Capture the cell that displays the provided text and extract its (x, y) central coordinate. 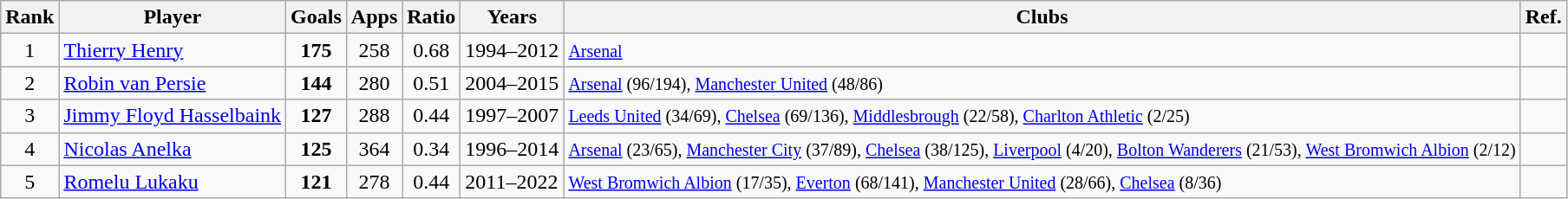
0.34 (432, 149)
Thierry Henry (173, 50)
Arsenal (1042, 50)
144 (317, 83)
127 (317, 116)
125 (317, 149)
Ratio (432, 17)
278 (374, 182)
1 (29, 50)
Ref. (1544, 17)
Player (173, 17)
258 (374, 50)
0.51 (432, 83)
Arsenal (23/65), Manchester City (37/89), Chelsea (38/125), Liverpool (4/20), Bolton Wanderers (21/53), West Bromwich Albion (2/12) (1042, 149)
Romelu Lukaku (173, 182)
Robin van Persie (173, 83)
Nicolas Anelka (173, 149)
4 (29, 149)
0.68 (432, 50)
280 (374, 83)
Apps (374, 17)
288 (374, 116)
1996–2014 (512, 149)
1994–2012 (512, 50)
3 (29, 116)
Rank (29, 17)
175 (317, 50)
Goals (317, 17)
2004–2015 (512, 83)
Arsenal (96/194), Manchester United (48/86) (1042, 83)
2011–2022 (512, 182)
5 (29, 182)
121 (317, 182)
364 (374, 149)
Clubs (1042, 17)
Years (512, 17)
Jimmy Floyd Hasselbaink (173, 116)
West Bromwich Albion (17/35), Everton (68/141), Manchester United (28/66), Chelsea (8/36) (1042, 182)
Leeds United (34/69), Chelsea (69/136), Middlesbrough (22/58), Charlton Athletic (2/25) (1042, 116)
1997–2007 (512, 116)
2 (29, 83)
